Provide the [X, Y] coordinate of the cell's center where the given text is located.  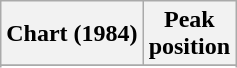
Peakposition [189, 34]
Chart (1984) [72, 34]
